Detect which cell encompasses the target text, then output its (x, y) center coordinate. 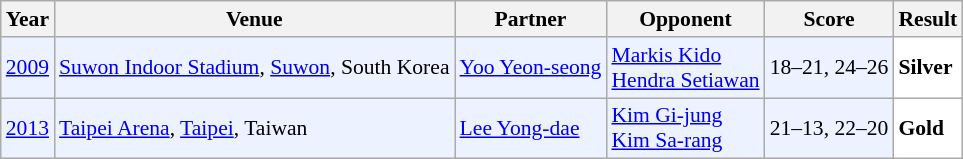
Year (28, 19)
Gold (928, 128)
Silver (928, 68)
Taipei Arena, Taipei, Taiwan (254, 128)
Markis Kido Hendra Setiawan (685, 68)
Opponent (685, 19)
Partner (531, 19)
2009 (28, 68)
Yoo Yeon-seong (531, 68)
21–13, 22–20 (830, 128)
Result (928, 19)
Lee Yong-dae (531, 128)
2013 (28, 128)
Kim Gi-jung Kim Sa-rang (685, 128)
18–21, 24–26 (830, 68)
Score (830, 19)
Venue (254, 19)
Suwon Indoor Stadium, Suwon, South Korea (254, 68)
